Extract the [X, Y] coordinate from the center of the cell holding the provided text.  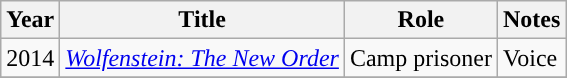
2014 [30, 58]
Title [202, 20]
Year [30, 20]
Voice [531, 58]
Camp prisoner [420, 58]
Role [420, 20]
Notes [531, 20]
Wolfenstein: The New Order [202, 58]
